Find where the given text appears and provide that cell's center as (X, Y) coordinate. 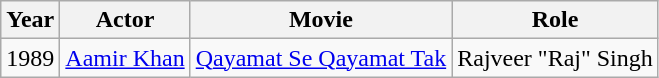
Rajveer "Raj" Singh (556, 58)
Aamir Khan (125, 58)
Year (30, 20)
Actor (125, 20)
Qayamat Se Qayamat Tak (321, 58)
Movie (321, 20)
Role (556, 20)
1989 (30, 58)
